Locate the cell with the specified text and output its (X, Y) center coordinate. 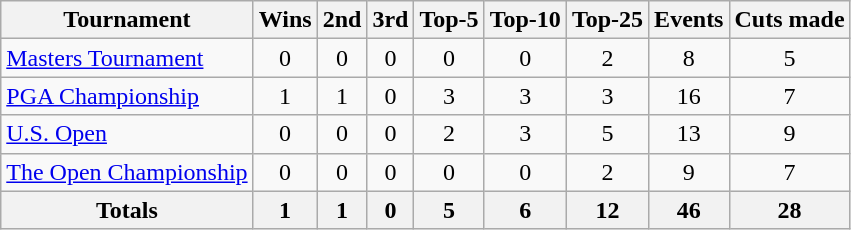
6 (525, 210)
Totals (127, 210)
13 (689, 134)
Top-10 (525, 20)
16 (689, 96)
PGA Championship (127, 96)
Cuts made (790, 20)
Top-25 (607, 20)
Top-5 (449, 20)
12 (607, 210)
28 (790, 210)
46 (689, 210)
Wins (285, 20)
2nd (342, 20)
8 (689, 58)
3rd (390, 20)
Tournament (127, 20)
Events (689, 20)
U.S. Open (127, 134)
Masters Tournament (127, 58)
The Open Championship (127, 172)
